Scan for the cell matching the given text and deliver its (X, Y) coordinate at center. 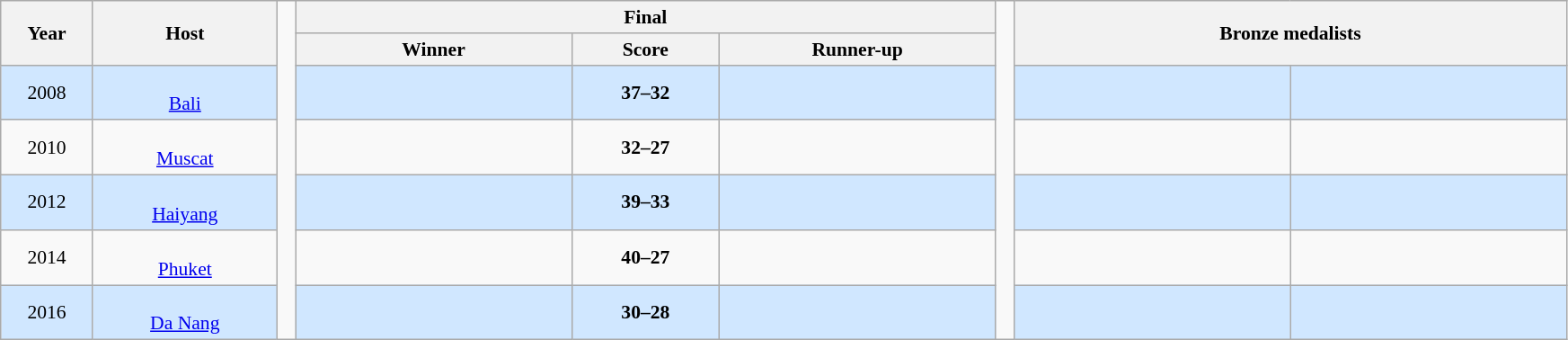
30–28 (645, 313)
40–27 (645, 257)
Year (47, 32)
Runner-up (857, 49)
Bali (185, 92)
Muscat (185, 148)
2012 (47, 203)
2016 (47, 313)
Final (645, 17)
39–33 (645, 203)
37–32 (645, 92)
Bronze medalists (1290, 32)
Winner (434, 49)
Score (645, 49)
2014 (47, 257)
Haiyang (185, 203)
Da Nang (185, 313)
32–27 (645, 148)
2008 (47, 92)
2010 (47, 148)
Phuket (185, 257)
Host (185, 32)
